Output the [X, Y] coordinate of the center of the cell containing the given text.  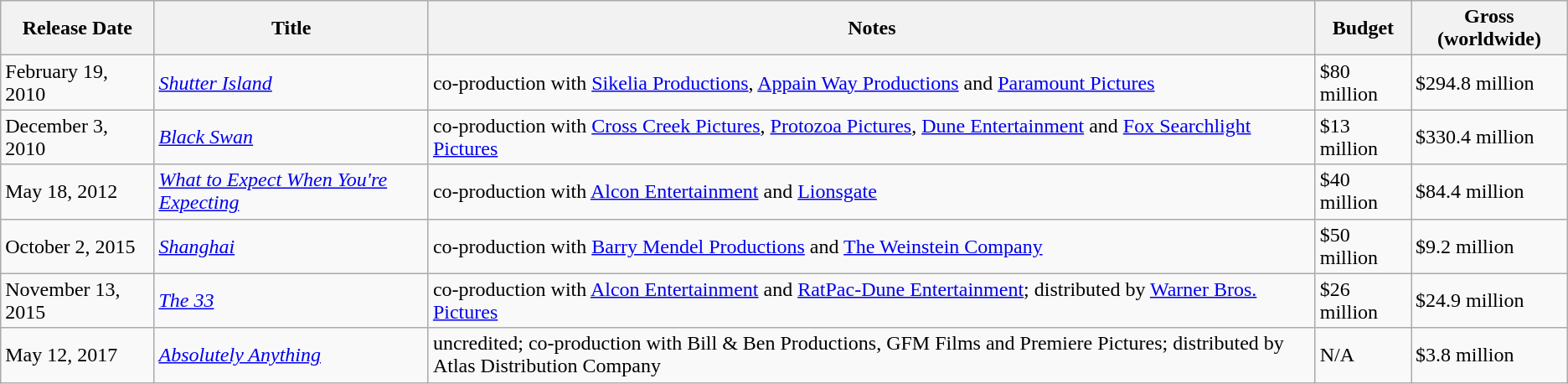
Release Date [77, 29]
Shutter Island [291, 82]
$50 million [1363, 246]
December 3, 2010 [77, 138]
$80 million [1363, 82]
May 18, 2012 [77, 191]
Absolutely Anything [291, 355]
February 19, 2010 [77, 82]
co-production with Barry Mendel Productions and The Weinstein Company [871, 246]
co-production with Cross Creek Pictures, Protozoa Pictures, Dune Entertainment and Fox Searchlight Pictures [871, 138]
Black Swan [291, 138]
co-production with Sikelia Productions, Appain Way Productions and Paramount Pictures [871, 82]
May 12, 2017 [77, 355]
co-production with Alcon Entertainment and RatPac-Dune Entertainment; distributed by Warner Bros. Pictures [871, 300]
$9.2 million [1489, 246]
$24.9 million [1489, 300]
Shanghai [291, 246]
October 2, 2015 [77, 246]
$330.4 million [1489, 138]
November 13, 2015 [77, 300]
co-production with Alcon Entertainment and Lionsgate [871, 191]
$84.4 million [1489, 191]
$294.8 million [1489, 82]
What to Expect When You're Expecting [291, 191]
Title [291, 29]
uncredited; co-production with Bill & Ben Productions, GFM Films and Premiere Pictures; distributed by Atlas Distribution Company [871, 355]
$26 million [1363, 300]
The 33 [291, 300]
Notes [871, 29]
N/A [1363, 355]
$3.8 million [1489, 355]
Gross (worldwide) [1489, 29]
$40 million [1363, 191]
$13 million [1363, 138]
Budget [1363, 29]
